Provide the [x, y] coordinate of the cell's center where the given text is located.  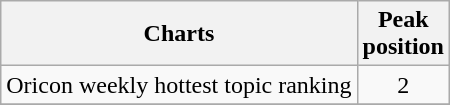
2 [403, 85]
Peakposition [403, 34]
Oricon weekly hottest topic ranking [179, 85]
Charts [179, 34]
